Scan for the cell matching the given text and deliver its [x, y] coordinate at center. 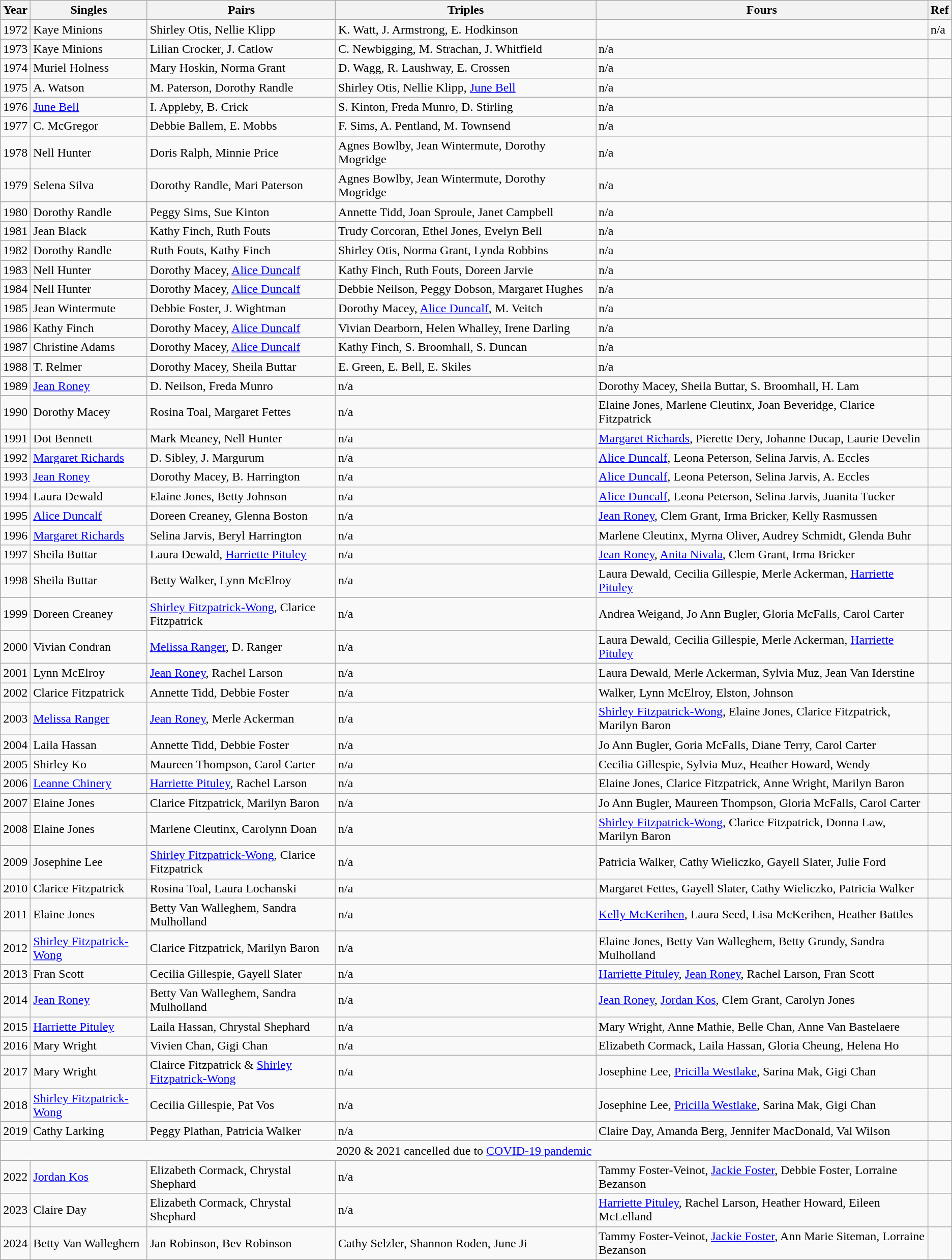
Peggy Sims, Sue Kinton [241, 212]
1986 [15, 328]
1994 [15, 496]
1996 [15, 535]
Selena Silva [88, 185]
2009 [15, 862]
Harriette Pituley [88, 1027]
Jordan Kos [88, 1177]
Dorothy Macey, Sheila Buttar, S. Broomhall, H. Lam [762, 386]
2011 [15, 914]
1977 [15, 126]
Fran Scott [88, 974]
Shirley Otis, Nellie Klipp [241, 29]
Betty Van Walleghem [88, 1243]
Kathy Finch, Ruth Fouts [241, 231]
2019 [15, 1131]
Kelly McKerihen, Laura Seed, Lisa McKerihen, Heather Battles [762, 914]
Dorothy Macey [88, 412]
Laila Hassan, Chrystal Shephard [241, 1027]
Alice Duncalf, Leona Peterson, Selina Jarvis, Juanita Tucker [762, 496]
Selina Jarvis, Beryl Harrington [241, 535]
1988 [15, 367]
1997 [15, 554]
Jo Ann Bugler, Maureen Thompson, Gloria McFalls, Carol Carter [762, 803]
Cecilia Gillespie, Sylvia Muz, Heather Howard, Wendy [762, 764]
Doreen Creaney, Glenna Boston [241, 516]
Christine Adams [88, 347]
2010 [15, 888]
Cecilia Gillespie, Gayell Slater [241, 974]
2016 [15, 1046]
Mary Wright, Anne Mathie, Belle Chan, Anne Van Bastelaere [762, 1027]
Elaine Jones, Betty Johnson [241, 496]
M. Paterson, Dorothy Randle [241, 87]
2014 [15, 1000]
Debbie Ballem, E. Mobbs [241, 126]
Margaret Fettes, Gayell Slater, Cathy Wieliczko, Patricia Walker [762, 888]
Kathy Finch [88, 328]
2001 [15, 673]
1999 [15, 613]
Lilian Crocker, J. Catlow [241, 49]
2008 [15, 829]
Jean Roney, Merle Ackerman [241, 719]
F. Sims, A. Pentland, M. Townsend [466, 126]
1979 [15, 185]
Harriette Pituley, Jean Roney, Rachel Larson, Fran Scott [762, 974]
Jan Robinson, Bev Robinson [241, 1243]
Dorothy Randle, Mari Paterson [241, 185]
2012 [15, 948]
1987 [15, 347]
Shirley Otis, Nellie Klipp, June Bell [466, 87]
1983 [15, 270]
Rosina Toal, Laura Lochanski [241, 888]
Elaine Jones, Betty Van Walleghem, Betty Grundy, Sandra Mulholland [762, 948]
Laura Dewald, Harriette Pituley [241, 554]
Melissa Ranger [88, 719]
Andrea Weigand, Jo Ann Bugler, Gloria McFalls, Carol Carter [762, 613]
Rosina Toal, Margaret Fettes [241, 412]
1998 [15, 581]
1974 [15, 68]
2020 & 2021 cancelled due to COVID-19 pandemic [464, 1151]
Tammy Foster-Veinot, Jackie Foster, Ann Marie Siteman, Lorraine Bezanson [762, 1243]
Debbie Foster, J. Wightman [241, 309]
Harriette Pituley, Rachel Larson, Heather Howard, Eileen McLelland [762, 1210]
June Bell [88, 107]
Ref [940, 10]
Harriette Pituley, Rachel Larson [241, 784]
Muriel Holness [88, 68]
1976 [15, 107]
1991 [15, 438]
D. Neilson, Freda Munro [241, 386]
2000 [15, 647]
Claire Day, Amanda Berg, Jennifer MacDonald, Val Wilson [762, 1131]
Pairs [241, 10]
1981 [15, 231]
Mary Hoskin, Norma Grant [241, 68]
D. Sibley, J. Margurum [241, 458]
1992 [15, 458]
Ruth Fouts, Kathy Finch [241, 250]
2005 [15, 764]
Leanne Chinery [88, 784]
Singles [88, 10]
Tammy Foster-Veinot, Jackie Foster, Debbie Foster, Lorraine Bezanson [762, 1177]
Marlene Cleutinx, Carolynn Doan [241, 829]
Patricia Walker, Cathy Wieliczko, Gayell Slater, Julie Ford [762, 862]
Debbie Neilson, Peggy Dobson, Margaret Hughes [466, 289]
Clairce Fitzpatrick & Shirley Fitzpatrick-Wong [241, 1072]
Doris Ralph, Minnie Price [241, 153]
Cecilia Gillespie, Pat Vos [241, 1105]
Claire Day [88, 1210]
2022 [15, 1177]
1990 [15, 412]
Elaine Jones, Clarice Fitzpatrick, Anne Wright, Marilyn Baron [762, 784]
1995 [15, 516]
2004 [15, 745]
Mark Meaney, Nell Hunter [241, 438]
Walker, Lynn McElroy, Elston, Johnson [762, 693]
T. Relmer [88, 367]
Marlene Cleutinx, Myrna Oliver, Audrey Schmidt, Glenda Buhr [762, 535]
2015 [15, 1027]
Dorothy Macey, B. Harrington [241, 477]
1985 [15, 309]
2002 [15, 693]
1993 [15, 477]
Betty Walker, Lynn McElroy [241, 581]
2007 [15, 803]
Vivien Chan, Gigi Chan [241, 1046]
1975 [15, 87]
Shirley Ko [88, 764]
Jo Ann Bugler, Goria McFalls, Diane Terry, Carol Carter [762, 745]
Annette Tidd, Joan Sproule, Janet Campbell [466, 212]
Jean Roney, Rachel Larson [241, 673]
Maureen Thompson, Carol Carter [241, 764]
Dot Bennett [88, 438]
Jean Wintermute [88, 309]
2018 [15, 1105]
2017 [15, 1072]
E. Green, E. Bell, E. Skiles [466, 367]
A. Watson [88, 87]
Melissa Ranger, D. Ranger [241, 647]
Elizabeth Cormack, Laila Hassan, Gloria Cheung, Helena Ho [762, 1046]
2013 [15, 974]
Shirley Otis, Norma Grant, Lynda Robbins [466, 250]
Jean Black [88, 231]
1980 [15, 212]
Kathy Finch, Ruth Fouts, Doreen Jarvie [466, 270]
1982 [15, 250]
2024 [15, 1243]
Alice Duncalf [88, 516]
I. Appleby, B. Crick [241, 107]
Vivian Condran [88, 647]
S. Kinton, Freda Munro, D. Stirling [466, 107]
Peggy Plathan, Patricia Walker [241, 1131]
Jean Roney, Clem Grant, Irma Bricker, Kelly Rasmussen [762, 516]
Vivian Dearborn, Helen Whalley, Irene Darling [466, 328]
1972 [15, 29]
Shirley Fitzpatrick-Wong, Clarice Fitzpatrick, Donna Law, Marilyn Baron [762, 829]
1989 [15, 386]
Margaret Richards, Pierette Dery, Johanne Ducap, Laurie Develin [762, 438]
D. Wagg, R. Laushway, E. Crossen [466, 68]
2023 [15, 1210]
Jean Roney, Anita Nivala, Clem Grant, Irma Bricker [762, 554]
Josephine Lee [88, 862]
1973 [15, 49]
Shirley Fitzpatrick-Wong, Elaine Jones, Clarice Fitzpatrick, Marilyn Baron [762, 719]
C. McGregor [88, 126]
K. Watt, J. Armstrong, E. Hodkinson [466, 29]
2003 [15, 719]
Triples [466, 10]
Dorothy Macey, Alice Duncalf, M. Veitch [466, 309]
Jean Roney, Jordan Kos, Clem Grant, Carolyn Jones [762, 1000]
Doreen Creaney [88, 613]
C. Newbigging, M. Strachan, J. Whitfield [466, 49]
Fours [762, 10]
Trudy Corcoran, Ethel Jones, Evelyn Bell [466, 231]
Laila Hassan [88, 745]
Elaine Jones, Marlene Cleutinx, Joan Beveridge, Clarice Fitzpatrick [762, 412]
Laura Dewald [88, 496]
Dorothy Macey, Sheila Buttar [241, 367]
Year [15, 10]
Cathy Larking [88, 1131]
Kathy Finch, S. Broomhall, S. Duncan [466, 347]
2006 [15, 784]
Lynn McElroy [88, 673]
1984 [15, 289]
Laura Dewald, Merle Ackerman, Sylvia Muz, Jean Van Iderstine [762, 673]
1978 [15, 153]
Cathy Selzler, Shannon Roden, June Ji [466, 1243]
